Detect which cell encompasses the target text, then output its [x, y] center coordinate. 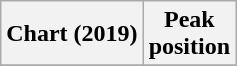
Chart (2019) [72, 34]
Peakposition [189, 34]
